Locate the cell with the specified text and output its (X, Y) center coordinate. 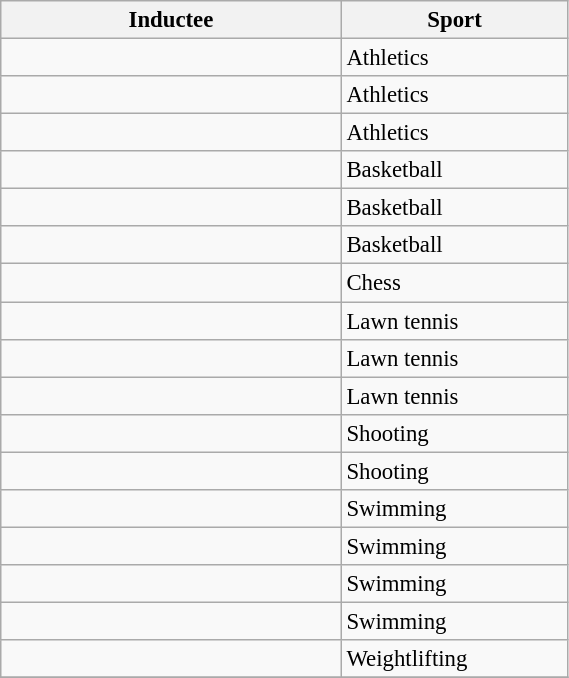
Sport (454, 20)
Chess (454, 283)
Weightlifting (454, 659)
Inductee (171, 20)
